Return the [x, y] coordinate for the center point of the cell that contains the specified text.  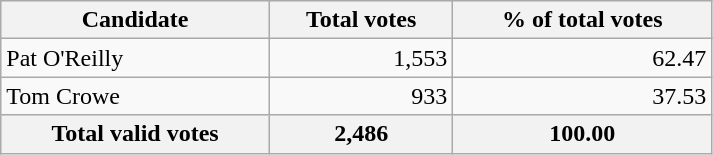
1,553 [360, 58]
Tom Crowe [136, 96]
37.53 [582, 96]
62.47 [582, 58]
100.00 [582, 134]
% of total votes [582, 20]
Candidate [136, 20]
Total valid votes [136, 134]
Pat O'Reilly [136, 58]
Total votes [360, 20]
2,486 [360, 134]
933 [360, 96]
